Detect which cell encompasses the target text, then output its [X, Y] center coordinate. 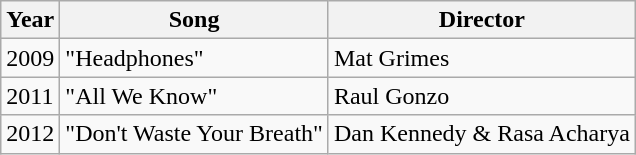
"All We Know" [194, 96]
2011 [30, 96]
Director [482, 20]
2012 [30, 134]
Dan Kennedy & Rasa Acharya [482, 134]
2009 [30, 58]
"Headphones" [194, 58]
Raul Gonzo [482, 96]
Song [194, 20]
Mat Grimes [482, 58]
Year [30, 20]
"Don't Waste Your Breath" [194, 134]
